Provide the [x, y] coordinate of the cell's center where the given text is located.  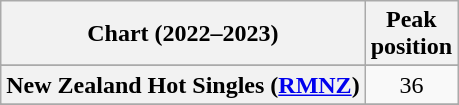
Chart (2022–2023) [183, 34]
New Zealand Hot Singles (RMNZ) [183, 85]
36 [411, 85]
Peakposition [411, 34]
